Find where the given text appears and provide that cell's center as (x, y) coordinate. 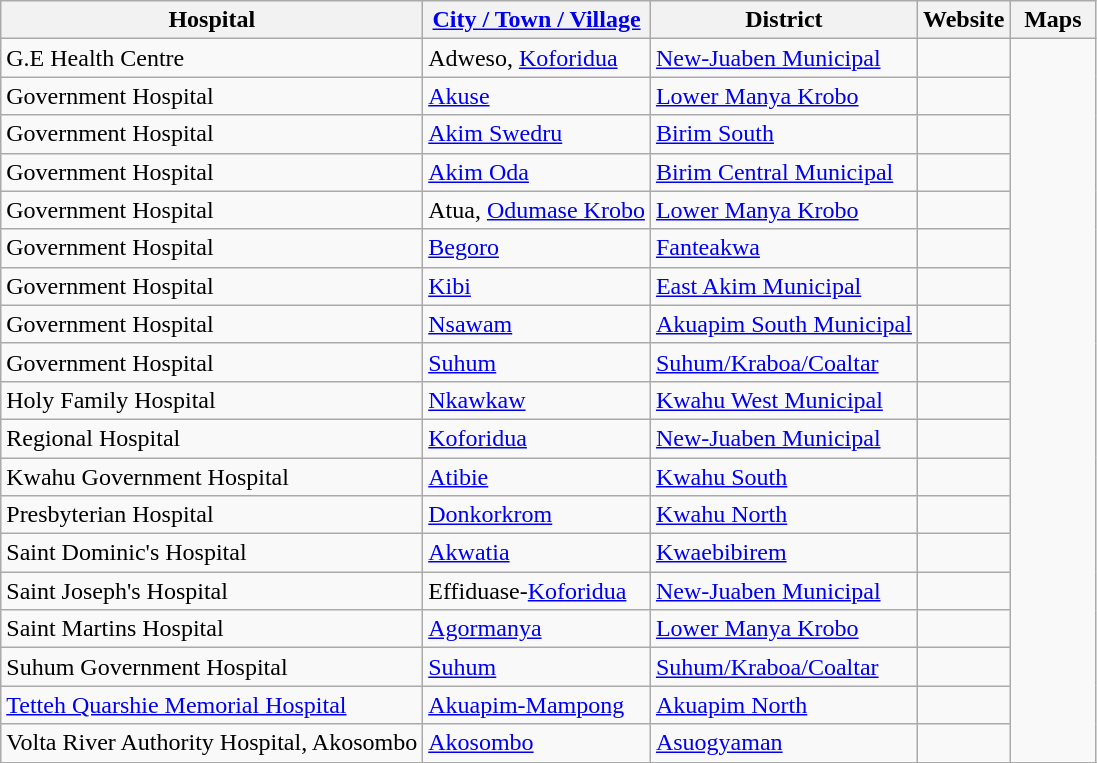
Effiduase-Koforidua (537, 591)
Kwahu West Municipal (784, 400)
Atua, Odumase Krobo (537, 210)
Donkorkrom (537, 515)
Akuapim South Municipal (784, 324)
Akuapim North (784, 705)
Atibie (537, 477)
Saint Martins Hospital (212, 629)
Birim South (784, 134)
Akim Oda (537, 172)
Akwatia (537, 553)
Website (963, 20)
Agormanya (537, 629)
Adweso, Koforidua (537, 58)
Kwahu North (784, 515)
Akuse (537, 96)
Begoro (537, 248)
Akim Swedru (537, 134)
Saint Dominic's Hospital (212, 553)
Fanteakwa (784, 248)
Holy Family Hospital (212, 400)
District (784, 20)
City / Town / Village (537, 20)
Presbyterian Hospital (212, 515)
Kwaebibirem (784, 553)
Suhum Government Hospital (212, 667)
Tetteh Quarshie Memorial Hospital (212, 705)
Saint Joseph's Hospital (212, 591)
Kwahu South (784, 477)
Birim Central Municipal (784, 172)
Kibi (537, 286)
Maps (1053, 20)
Regional Hospital (212, 438)
Hospital (212, 20)
East Akim Municipal (784, 286)
Volta River Authority Hospital, Akosombo (212, 743)
Nkawkaw (537, 400)
Kwahu Government Hospital (212, 477)
G.E Health Centre (212, 58)
Asuogyaman (784, 743)
Nsawam (537, 324)
Akosombo (537, 743)
Koforidua (537, 438)
Akuapim-Mampong (537, 705)
